Return the (x, y) coordinate for the center point of the cell that contains the specified text.  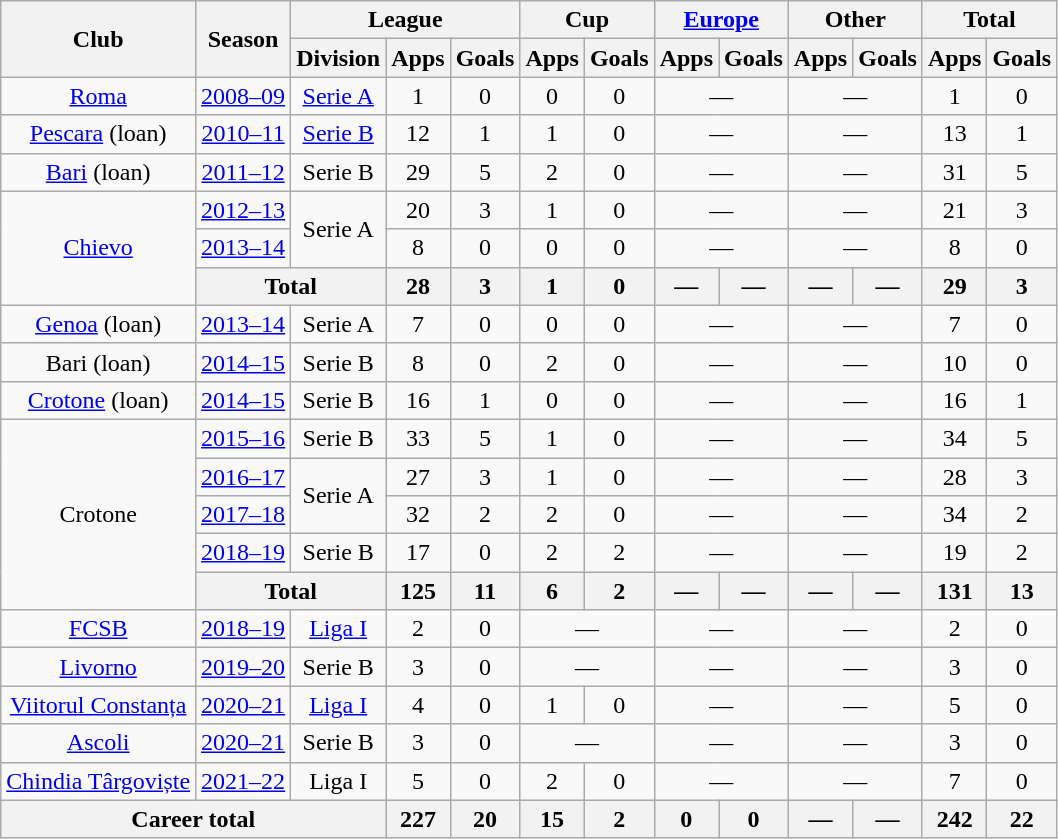
Europe (721, 20)
22 (1022, 819)
15 (552, 819)
2008–09 (244, 96)
21 (954, 210)
FCSB (98, 629)
2010–11 (244, 134)
131 (954, 591)
Livorno (98, 667)
Chindia Târgoviște (98, 781)
242 (954, 819)
12 (418, 134)
2012–13 (244, 210)
4 (418, 705)
19 (954, 553)
Career total (194, 819)
2019–20 (244, 667)
31 (954, 172)
125 (418, 591)
17 (418, 553)
11 (485, 591)
Viitorul Constanța (98, 705)
Crotone (loan) (98, 400)
2021–22 (244, 781)
32 (418, 515)
Other (855, 20)
Genoa (loan) (98, 324)
33 (418, 438)
Division (338, 58)
Ascoli (98, 743)
Chievo (98, 248)
2011–12 (244, 172)
Roma (98, 96)
227 (418, 819)
Cup (587, 20)
2017–18 (244, 515)
10 (954, 362)
27 (418, 477)
Pescara (loan) (98, 134)
Club (98, 39)
League (406, 20)
2015–16 (244, 438)
Season (244, 39)
6 (552, 591)
2016–17 (244, 477)
Crotone (98, 514)
